Provide the (X, Y) coordinate of the cell's center where the given text is located.  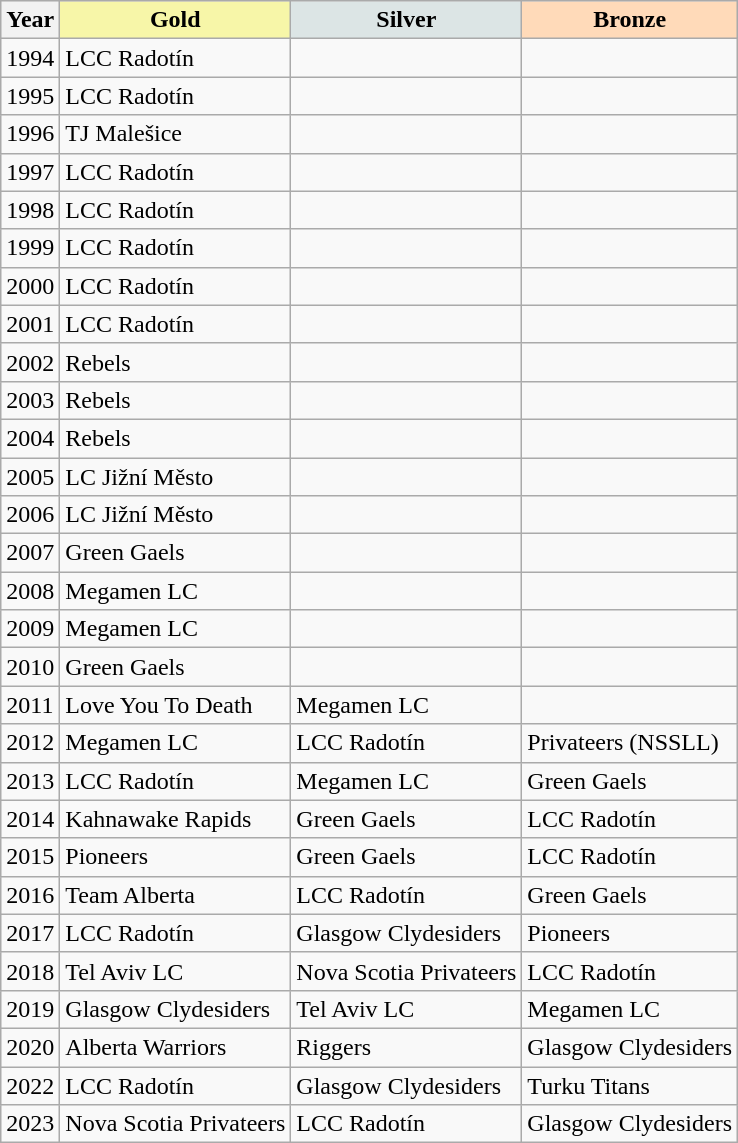
2019 (30, 1009)
1997 (30, 172)
2020 (30, 1047)
2011 (30, 705)
2023 (30, 1124)
Turku Titans (630, 1085)
2001 (30, 324)
2016 (30, 895)
Riggers (406, 1047)
Bronze (630, 20)
1994 (30, 58)
Love You To Death (176, 705)
2010 (30, 667)
1998 (30, 210)
2017 (30, 933)
2007 (30, 553)
2012 (30, 743)
Team Alberta (176, 895)
2002 (30, 362)
Silver (406, 20)
2009 (30, 629)
Alberta Warriors (176, 1047)
2003 (30, 400)
Gold (176, 20)
Year (30, 20)
1995 (30, 96)
2015 (30, 857)
2000 (30, 286)
TJ Malešice (176, 134)
2008 (30, 591)
Privateers (NSSLL) (630, 743)
2014 (30, 819)
1996 (30, 134)
2004 (30, 438)
2005 (30, 477)
2022 (30, 1085)
2013 (30, 781)
1999 (30, 248)
2006 (30, 515)
2018 (30, 971)
Kahnawake Rapids (176, 819)
